Extract the [x, y] coordinate from the center of the cell holding the provided text.  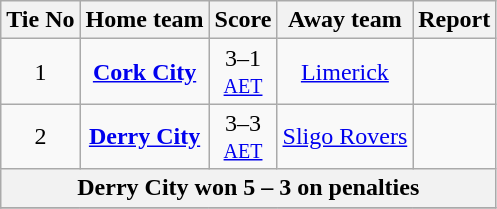
Cork City [144, 72]
Away team [345, 20]
Derry City [144, 136]
Limerick [345, 72]
Report [454, 20]
Derry City won 5 – 3 on penalties [248, 188]
Score [243, 20]
Sligo Rovers [345, 136]
1 [40, 72]
3–1 AET [243, 72]
2 [40, 136]
3–3 AET [243, 136]
Home team [144, 20]
Tie No [40, 20]
